Output the [X, Y] coordinate of the center of the cell containing the given text.  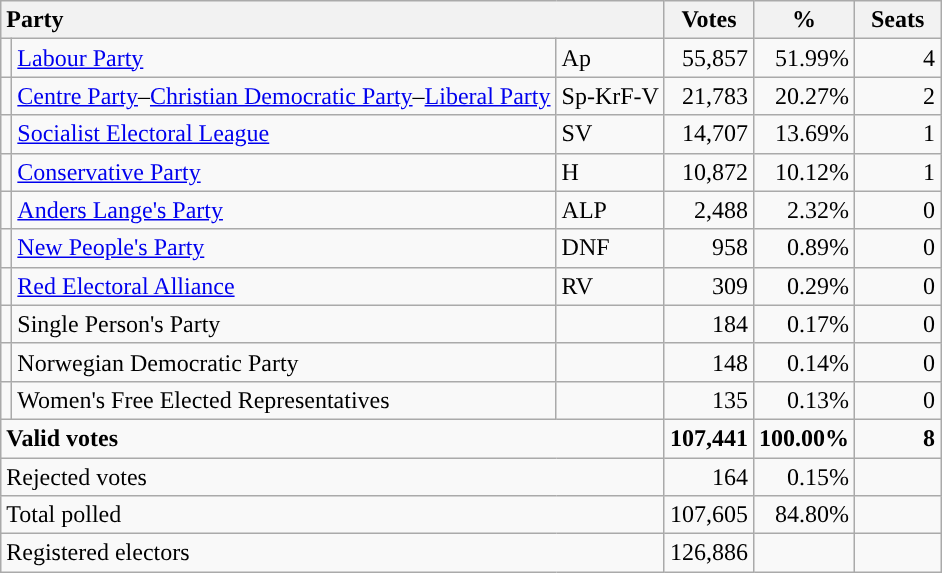
0.15% [804, 477]
Anders Lange's Party [284, 210]
Labour Party [284, 58]
0.29% [804, 286]
0.14% [804, 362]
84.80% [804, 515]
Socialist Electoral League [284, 134]
DNF [610, 248]
Rejected votes [333, 477]
Red Electoral Alliance [284, 286]
Centre Party–Christian Democratic Party–Liberal Party [284, 96]
10,872 [708, 172]
184 [708, 324]
Ap [610, 58]
2.32% [804, 210]
% [804, 20]
135 [708, 400]
RV [610, 286]
Conservative Party [284, 172]
Single Person's Party [284, 324]
Seats [898, 20]
51.99% [804, 58]
21,783 [708, 96]
ALP [610, 210]
107,605 [708, 515]
SV [610, 134]
107,441 [708, 438]
2 [898, 96]
55,857 [708, 58]
Valid votes [333, 438]
H [610, 172]
Party [333, 20]
0.89% [804, 248]
14,707 [708, 134]
13.69% [804, 134]
164 [708, 477]
958 [708, 248]
20.27% [804, 96]
0.17% [804, 324]
126,886 [708, 553]
Women's Free Elected Representatives [284, 400]
Votes [708, 20]
0.13% [804, 400]
148 [708, 362]
Sp-KrF-V [610, 96]
10.12% [804, 172]
Registered electors [333, 553]
New People's Party [284, 248]
Norwegian Democratic Party [284, 362]
100.00% [804, 438]
309 [708, 286]
4 [898, 58]
2,488 [708, 210]
Total polled [333, 515]
8 [898, 438]
